Provide the (X, Y) coordinate of the cell's center where the given text is located.  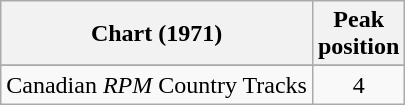
Canadian RPM Country Tracks (157, 85)
Chart (1971) (157, 34)
Peakposition (358, 34)
4 (358, 85)
